Find where the given text appears and provide that cell's center as [x, y] coordinate. 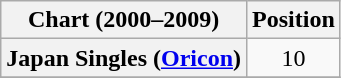
Japan Singles (Oricon) [124, 58]
Position [294, 20]
Chart (2000–2009) [124, 20]
10 [294, 58]
